For the text-containing cell, return its midpoint in (x, y) coordinate format. 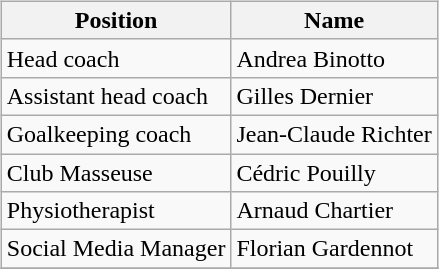
Head coach (116, 58)
Cédric Pouilly (334, 173)
Position (116, 20)
Social Media Manager (116, 249)
Arnaud Chartier (334, 211)
Goalkeeping coach (116, 134)
Physiotherapist (116, 211)
Jean-Claude Richter (334, 134)
Name (334, 20)
Gilles Dernier (334, 96)
Florian Gardennot (334, 249)
Andrea Binotto (334, 58)
Assistant head coach (116, 96)
Club Masseuse (116, 173)
